Locate the cell with the specified text and output its [X, Y] center coordinate. 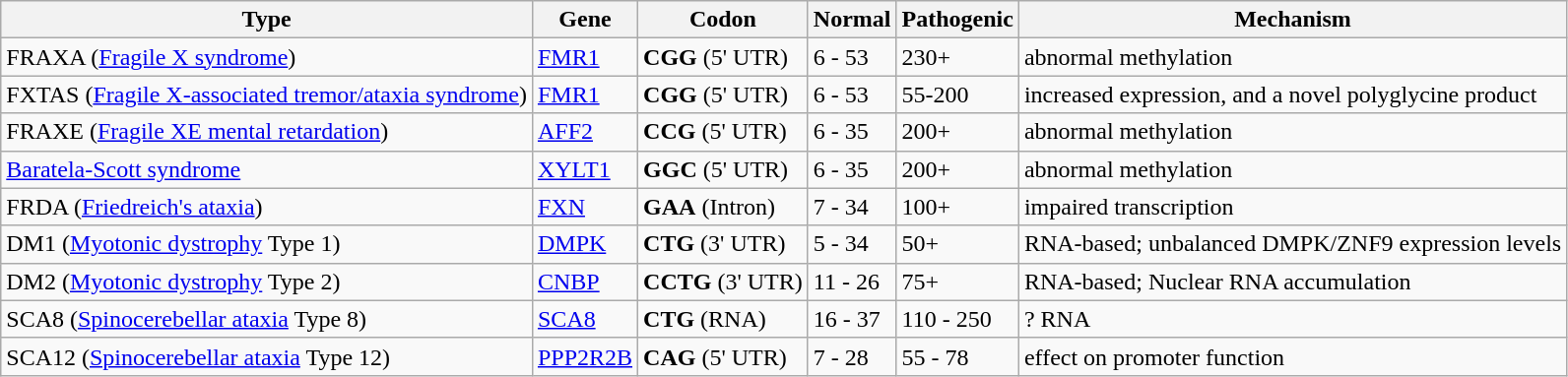
Pathogenic [957, 20]
55 - 78 [957, 356]
7 - 28 [852, 356]
FXN [585, 207]
SCA8 [585, 319]
Type [267, 20]
AFF2 [585, 132]
? RNA [1292, 319]
DMPK [585, 244]
FRDA (Friedreich's ataxia) [267, 207]
RNA-based; Nuclear RNA accumulation [1292, 282]
11 - 26 [852, 282]
CTG (RNA) [723, 319]
75+ [957, 282]
CAG (5' UTR) [723, 356]
CCG (5' UTR) [723, 132]
RNA-based; unbalanced DMPK/ZNF9 expression levels [1292, 244]
PPP2R2B [585, 356]
FRAXA (Fragile X syndrome) [267, 57]
impaired transcription [1292, 207]
CCTG (3' UTR) [723, 282]
Normal [852, 20]
Baratela-Scott syndrome [267, 169]
effect on promoter function [1292, 356]
DM2 (Myotonic dystrophy Type 2) [267, 282]
SCA12 (Spinocerebellar ataxia Type 12) [267, 356]
FXTAS (Fragile X-associated tremor/ataxia syndrome) [267, 94]
CTG (3' UTR) [723, 244]
increased expression, and a novel polyglycine product [1292, 94]
SCA8 (Spinocerebellar ataxia Type 8) [267, 319]
Codon [723, 20]
55-200 [957, 94]
Mechanism [1292, 20]
GGC (5' UTR) [723, 169]
7 - 34 [852, 207]
XYLT1 [585, 169]
230+ [957, 57]
50+ [957, 244]
Gene [585, 20]
100+ [957, 207]
FRAXE (Fragile XE mental retardation) [267, 132]
GAA (Intron) [723, 207]
DM1 (Myotonic dystrophy Type 1) [267, 244]
CNBP [585, 282]
16 - 37 [852, 319]
110 - 250 [957, 319]
5 - 34 [852, 244]
